Output the (X, Y) coordinate of the center of the cell containing the given text.  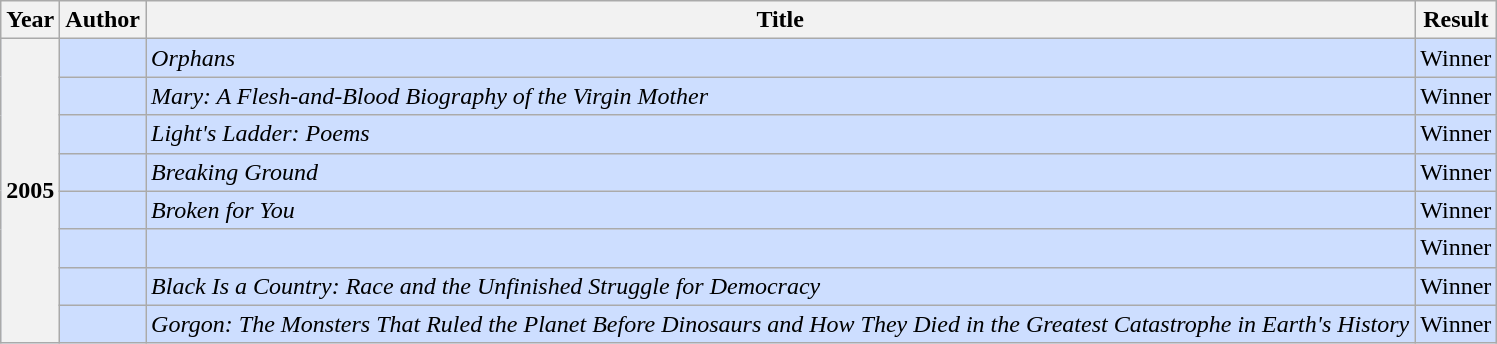
Broken for You (780, 210)
Light's Ladder: Poems (780, 134)
Breaking Ground (780, 172)
Title (780, 20)
Gorgon: The Monsters That Ruled the Planet Before Dinosaurs and How They Died in the Greatest Catastrophe in Earth's History (780, 324)
Orphans (780, 58)
2005 (30, 191)
Result (1456, 20)
Author (103, 20)
Year (30, 20)
Black Is a Country: Race and the Unfinished Struggle for Democracy (780, 286)
Mary: A Flesh-and-Blood Biography of the Virgin Mother (780, 96)
